For the text-containing cell, return its midpoint in [x, y] coordinate format. 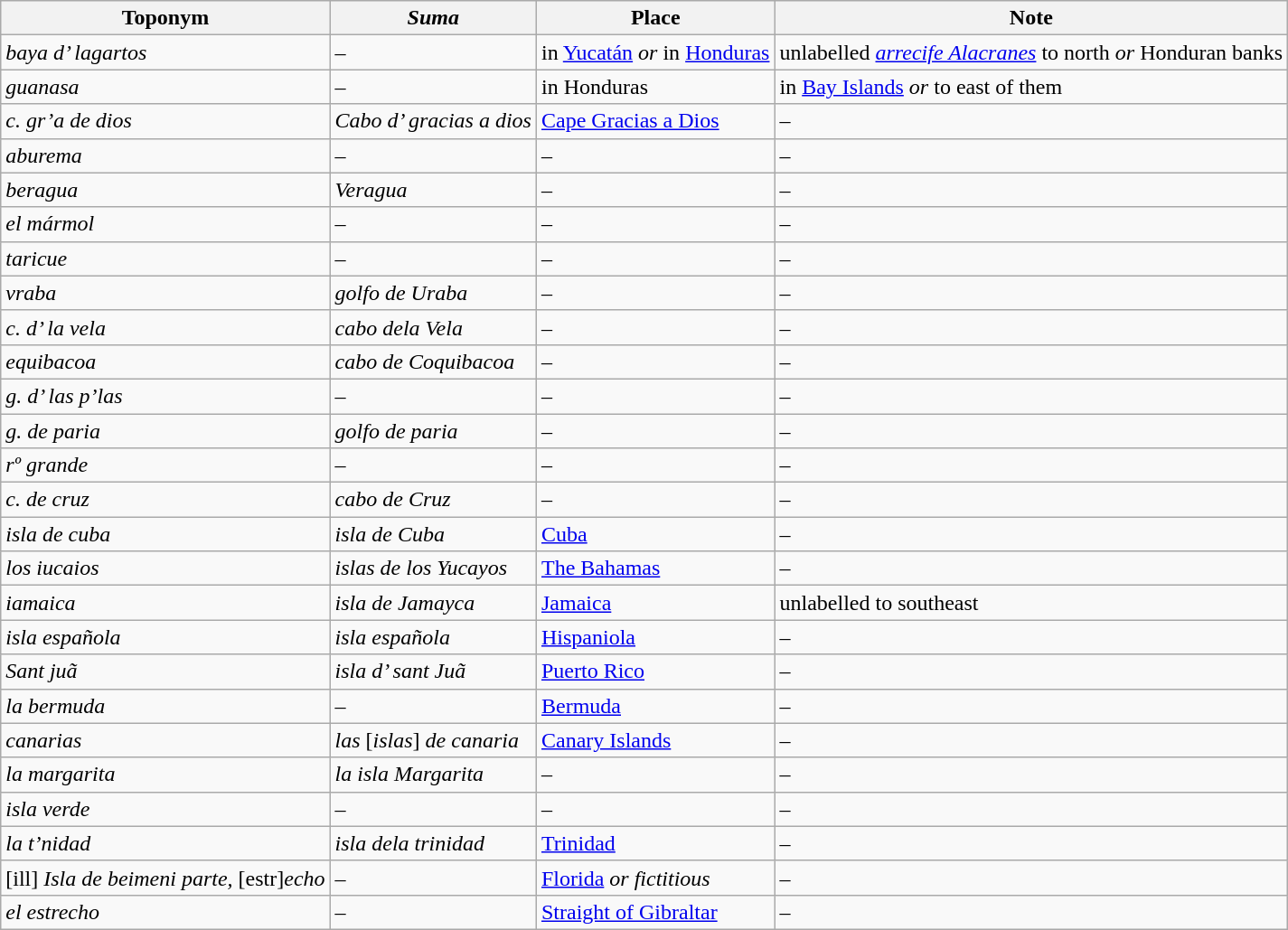
la bermuda [165, 706]
rº grande [165, 465]
c. gr’a de dios [165, 121]
islas de los Yucayos [433, 568]
[ill] Isla de beimeni parte, [estr]echo [165, 878]
in Honduras [655, 87]
el mármol [165, 224]
Sant juã [165, 672]
Suma [433, 18]
guanasa [165, 87]
aburema [165, 155]
isla d’ sant Juã [433, 672]
la t’nidad [165, 843]
equibacoa [165, 362]
Straight of Gibraltar [655, 912]
los iucaios [165, 568]
Bermuda [655, 706]
golfo de paria [433, 431]
in Yucatán or in Honduras [655, 52]
isla de Cuba [433, 534]
Cape Gracias a Dios [655, 121]
in Bay Islands or to east of them [1031, 87]
Cabo d’ gracias a dios [433, 121]
c. de cruz [165, 500]
Veragua [433, 190]
Toponym [165, 18]
Hispaniola [655, 637]
Jamaica [655, 603]
la margarita [165, 775]
unlabelled arrecife Alacranes to north or Honduran banks [1031, 52]
iamaica [165, 603]
isla dela trinidad [433, 843]
unlabelled to southeast [1031, 603]
canarias [165, 740]
el estrecho [165, 912]
Canary Islands [655, 740]
beragua [165, 190]
Place [655, 18]
c. d’ la vela [165, 327]
Cuba [655, 534]
baya d’ lagartos [165, 52]
The Bahamas [655, 568]
isla de cuba [165, 534]
las [islas] de canaria [433, 740]
taricue [165, 258]
la isla Margarita [433, 775]
golfo de Uraba [433, 293]
g. d’ las p’las [165, 396]
Note [1031, 18]
cabo dela Vela [433, 327]
Puerto Rico [655, 672]
Trinidad [655, 843]
g. de paria [165, 431]
Florida or fictitious [655, 878]
cabo de Coquibacoa [433, 362]
cabo de Cruz [433, 500]
vraba [165, 293]
isla verde [165, 809]
isla de Jamayca [433, 603]
